For the text-containing cell, return its midpoint in [X, Y] coordinate format. 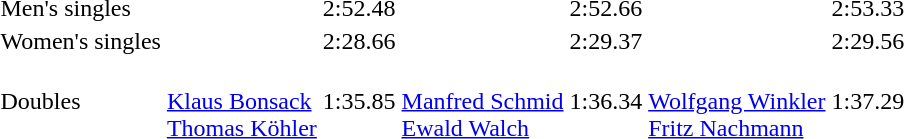
2:28.66 [359, 41]
2:29.37 [606, 41]
